Extract the (X, Y) coordinate from the center of the cell holding the provided text.  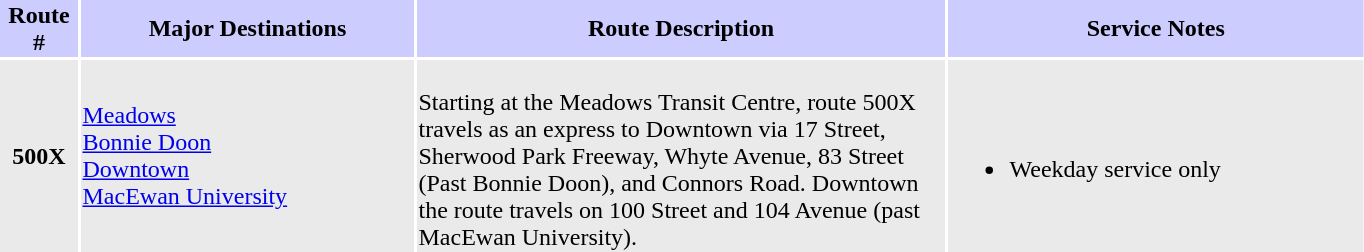
500X (39, 156)
MeadowsBonnie DoonDowntownMacEwan University (248, 156)
Service Notes (1156, 28)
Major Destinations (248, 28)
Weekday service only (1156, 156)
Route Description (681, 28)
Route # (39, 28)
